Identify which cell holds the provided text, then report its [x, y] central coordinate. 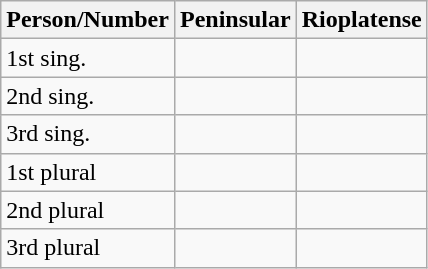
Peninsular [235, 20]
2nd sing. [88, 96]
3rd plural [88, 248]
Rioplatense [362, 20]
1st sing. [88, 58]
2nd plural [88, 210]
1st plural [88, 172]
Person/Number [88, 20]
3rd sing. [88, 134]
